Return the (X, Y) coordinate for the center point of the cell that contains the specified text.  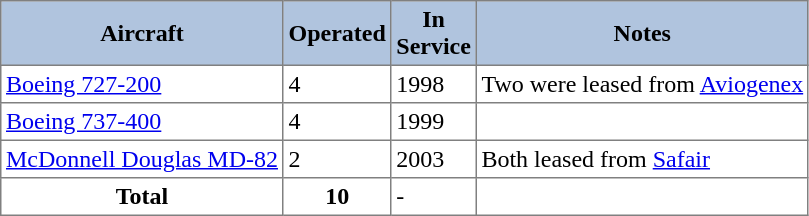
10 (337, 197)
Aircraft (142, 33)
1998 (434, 84)
2003 (434, 159)
- (434, 197)
Two were leased from Aviogenex (642, 84)
McDonnell Douglas MD-82 (142, 159)
Total (142, 197)
InService (434, 33)
Notes (642, 33)
Operated (337, 33)
Both leased from Safair (642, 159)
Boeing 727-200 (142, 84)
2 (337, 159)
1999 (434, 122)
Boeing 737-400 (142, 122)
